From the cell containing the given text, extract its center point as (x, y) coordinate. 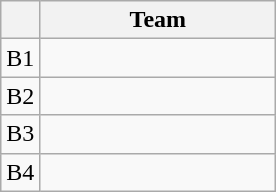
Team (158, 20)
B1 (20, 58)
B3 (20, 134)
B4 (20, 172)
B2 (20, 96)
